Find where the given text appears and provide that cell's center as [x, y] coordinate. 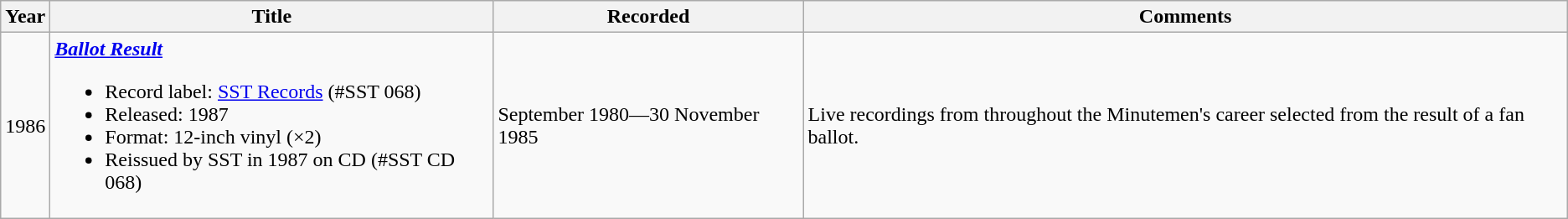
Title [271, 17]
Recorded [648, 17]
Live recordings from throughout the Minutemen's career selected from the result of a fan ballot. [1185, 126]
Ballot ResultRecord label: SST Records (#SST 068)Released: 1987Format: 12-inch vinyl (×2)Reissued by SST in 1987 on CD (#SST CD 068) [271, 126]
Comments [1185, 17]
September 1980—30 November 1985 [648, 126]
Year [25, 17]
1986 [25, 126]
